Return the [x, y] coordinate for the center point of the cell that contains the specified text.  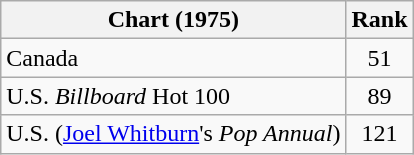
Rank [380, 20]
U.S. (Joel Whitburn's Pop Annual) [174, 134]
Chart (1975) [174, 20]
U.S. Billboard Hot 100 [174, 96]
51 [380, 58]
Canada [174, 58]
121 [380, 134]
89 [380, 96]
